Detect which cell encompasses the target text, then output its (X, Y) center coordinate. 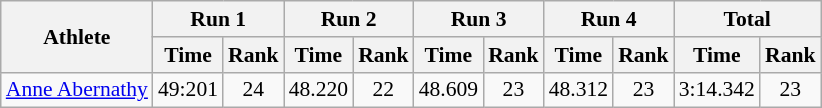
Run 3 (479, 19)
48.609 (448, 90)
Run 4 (609, 19)
3:14.342 (717, 90)
22 (384, 90)
Run 2 (349, 19)
Athlete (77, 36)
48.312 (578, 90)
24 (254, 90)
48.220 (318, 90)
Total (748, 19)
Anne Abernathy (77, 90)
49:201 (188, 90)
Run 1 (218, 19)
